Locate the cell with the specified text and output its (X, Y) center coordinate. 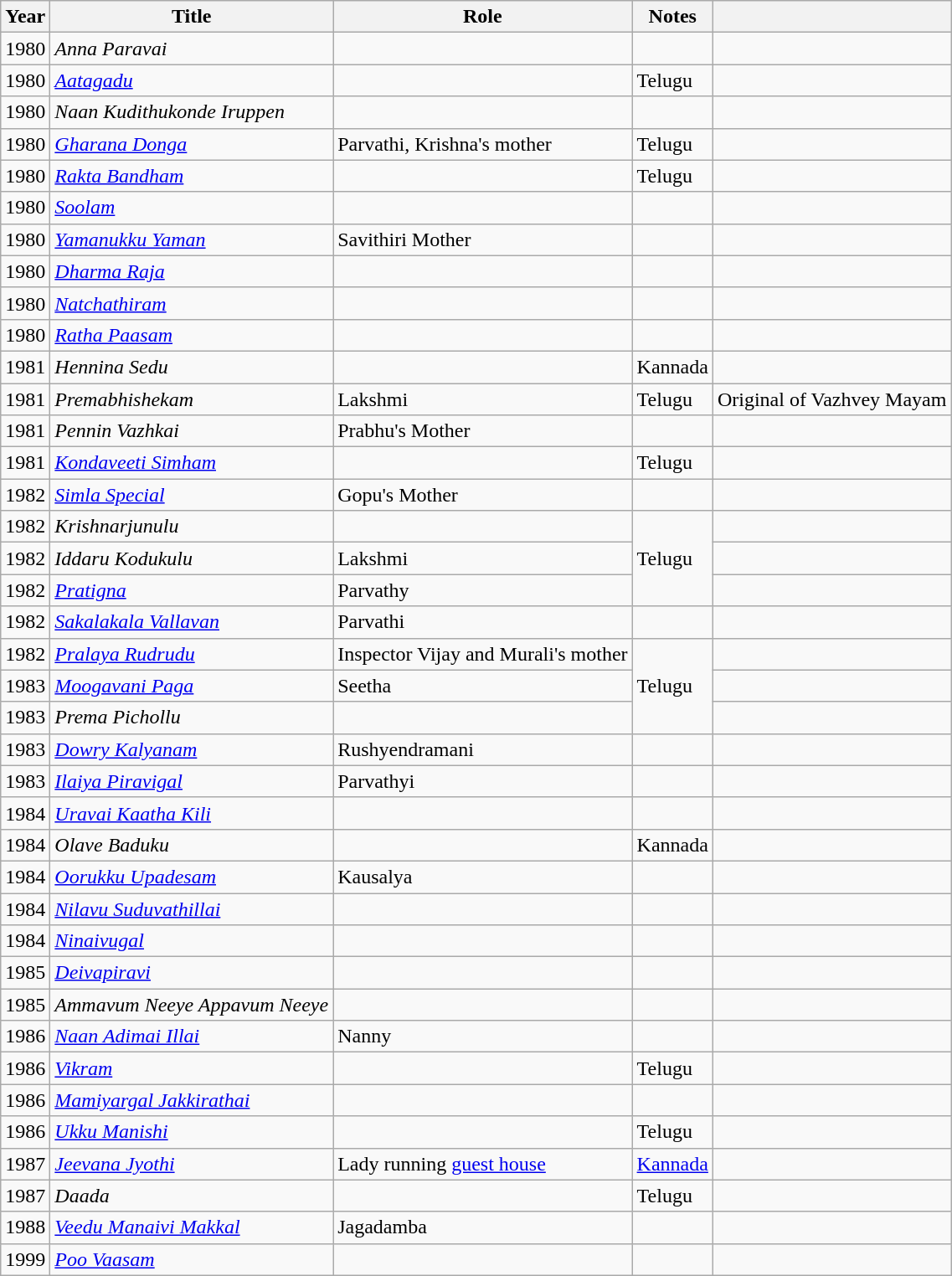
Oorukku Upadesam (192, 877)
Naan Kudithukonde Iruppen (192, 112)
Anna Paravai (192, 49)
Ninaivugal (192, 941)
Natchathiram (192, 303)
Rushyendramani (482, 749)
Simla Special (192, 495)
Role (482, 17)
Dowry Kalyanam (192, 749)
Aatagadu (192, 80)
1988 (25, 1227)
Ukku Manishi (192, 1132)
Sakalakala Vallavan (192, 622)
Notes (672, 17)
Poo Vaasam (192, 1259)
Parvathyi (482, 781)
1999 (25, 1259)
Prema Pichollu (192, 718)
Iddaru Kodukulu (192, 558)
Ratha Paasam (192, 335)
Kausalya (482, 877)
Lady running guest house (482, 1164)
Daada (192, 1196)
Premabhishekam (192, 399)
Original of Vazhvey Mayam (832, 399)
Yamanukku Yaman (192, 239)
Year (25, 17)
Nanny (482, 1037)
Kondaveeti Simham (192, 463)
Jagadamba (482, 1227)
Uravai Kaatha Kili (192, 813)
Savithiri Mother (482, 239)
Title (192, 17)
Pralaya Rudrudu (192, 654)
Krishnarjunulu (192, 527)
Gharana Donga (192, 144)
Ilaiya Piravigal (192, 781)
Pratigna (192, 590)
Pennin Vazhkai (192, 431)
Parvathy (482, 590)
Deivapiravi (192, 973)
Dharma Raja (192, 271)
Parvathi, Krishna's mother (482, 144)
Moogavani Paga (192, 686)
Gopu's Mother (482, 495)
Mamiyargal Jakkirathai (192, 1100)
Inspector Vijay and Murali's mother (482, 654)
Rakta Bandham (192, 176)
Ammavum Neeye Appavum Neeye (192, 1005)
Hennina Sedu (192, 367)
Soolam (192, 208)
Seetha (482, 686)
Vikram (192, 1068)
Olave Baduku (192, 845)
Prabhu's Mother (482, 431)
Veedu Manaivi Makkal (192, 1227)
Nilavu Suduvathillai (192, 908)
Parvathi (482, 622)
Naan Adimai Illai (192, 1037)
Jeevana Jyothi (192, 1164)
